Locate the cell with the specified text and output its [x, y] center coordinate. 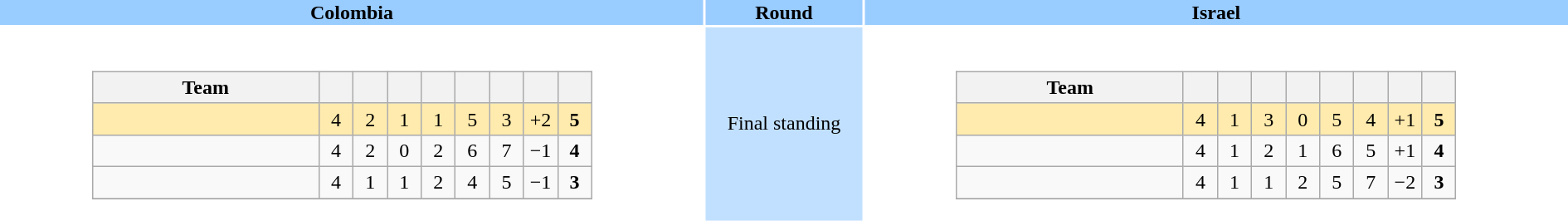
Final standing [784, 124]
Round [784, 12]
+2 [541, 119]
Team 4 1 3 0 5 4 +1 5 4 1 2 1 6 5 +1 4 4 1 1 2 5 7 −2 3 [1216, 124]
Israel [1216, 12]
Colombia [352, 12]
−2 [1405, 182]
Team 4 2 1 1 5 3 +2 5 4 2 0 2 6 7 −1 4 4 1 1 2 4 5 −1 3 [352, 124]
